For the text-containing cell, return its midpoint in [x, y] coordinate format. 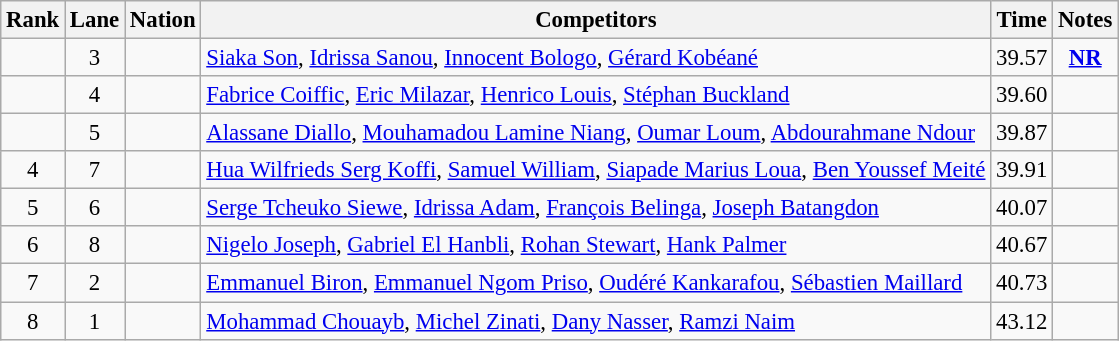
Lane [95, 20]
3 [95, 58]
Fabrice Coiffic, Eric Milazar, Henrico Louis, Stéphan Buckland [596, 95]
Competitors [596, 20]
39.91 [1022, 170]
39.87 [1022, 133]
40.73 [1022, 283]
39.60 [1022, 95]
1 [95, 321]
Time [1022, 20]
Rank [33, 20]
Hua Wilfrieds Serg Koffi, Samuel William, Siapade Marius Loua, Ben Youssef Meité [596, 170]
Serge Tcheuko Siewe, Idrissa Adam, François Belinga, Joseph Batangdon [596, 208]
40.67 [1022, 245]
43.12 [1022, 321]
Alassane Diallo, Mouhamadou Lamine Niang, Oumar Loum, Abdourahmane Ndour [596, 133]
Mohammad Chouayb, Michel Zinati, Dany Nasser, Ramzi Naim [596, 321]
NR [1086, 58]
Emmanuel Biron, Emmanuel Ngom Priso, Oudéré Kankarafou, Sébastien Maillard [596, 283]
2 [95, 283]
39.57 [1022, 58]
Notes [1086, 20]
40.07 [1022, 208]
Nation [163, 20]
Siaka Son, Idrissa Sanou, Innocent Bologo, Gérard Kobéané [596, 58]
Nigelo Joseph, Gabriel El Hanbli, Rohan Stewart, Hank Palmer [596, 245]
